From the cell containing the given text, extract its center point as (x, y) coordinate. 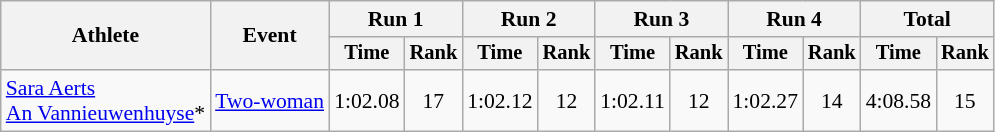
Run 2 (528, 19)
14 (832, 100)
1:02.27 (766, 100)
17 (434, 100)
Athlete (106, 36)
15 (965, 100)
Run 1 (396, 19)
Event (270, 36)
1:02.11 (632, 100)
4:08.58 (898, 100)
1:02.12 (500, 100)
Sara AertsAn Vannieuwenhuyse* (106, 100)
Run 3 (661, 19)
1:02.08 (366, 100)
Two-woman (270, 100)
Run 4 (794, 19)
Total (928, 19)
